Pinpoint the cell where the given text exists, returning its [x, y] midpoint coordinate. 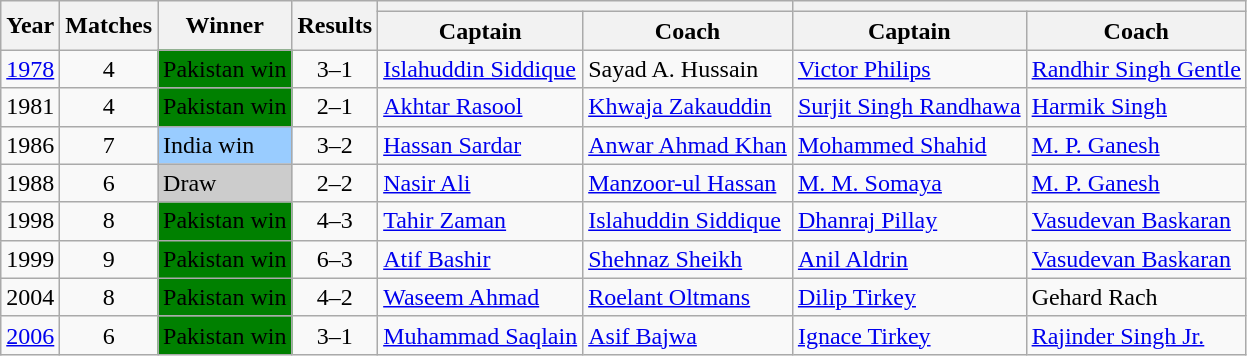
Anil Aldrin [909, 259]
Waseem Ahmad [480, 297]
2–1 [335, 107]
Ignace Tirkey [909, 335]
6–3 [335, 259]
1988 [30, 183]
Roelant Oltmans [688, 297]
Sayad A. Hussain [688, 69]
Year [30, 26]
Nasir Ali [480, 183]
2004 [30, 297]
Khwaja Zakauddin [688, 107]
Draw [225, 183]
Surjit Singh Randhawa [909, 107]
9 [109, 259]
1978 [30, 69]
7 [109, 145]
Results [335, 26]
Anwar Ahmad Khan [688, 145]
India win [225, 145]
Atif Bashir [480, 259]
Rajinder Singh Jr. [1136, 335]
Manzoor-ul Hassan [688, 183]
Mohammed Shahid [909, 145]
1981 [30, 107]
Dilip Tirkey [909, 297]
2–2 [335, 183]
Akhtar Rasool [480, 107]
Muhammad Saqlain [480, 335]
1999 [30, 259]
Hassan Sardar [480, 145]
M. M. Somaya [909, 183]
Matches [109, 26]
Harmik Singh [1136, 107]
Dhanraj Pillay [909, 221]
2006 [30, 335]
Randhir Singh Gentle [1136, 69]
1998 [30, 221]
4–3 [335, 221]
Tahir Zaman [480, 221]
Asif Bajwa [688, 335]
Gehard Rach [1136, 297]
Shehnaz Sheikh [688, 259]
Victor Philips [909, 69]
1986 [30, 145]
Winner [225, 26]
4–2 [335, 297]
3–2 [335, 145]
